From the cell containing the given text, extract its center point as (X, Y) coordinate. 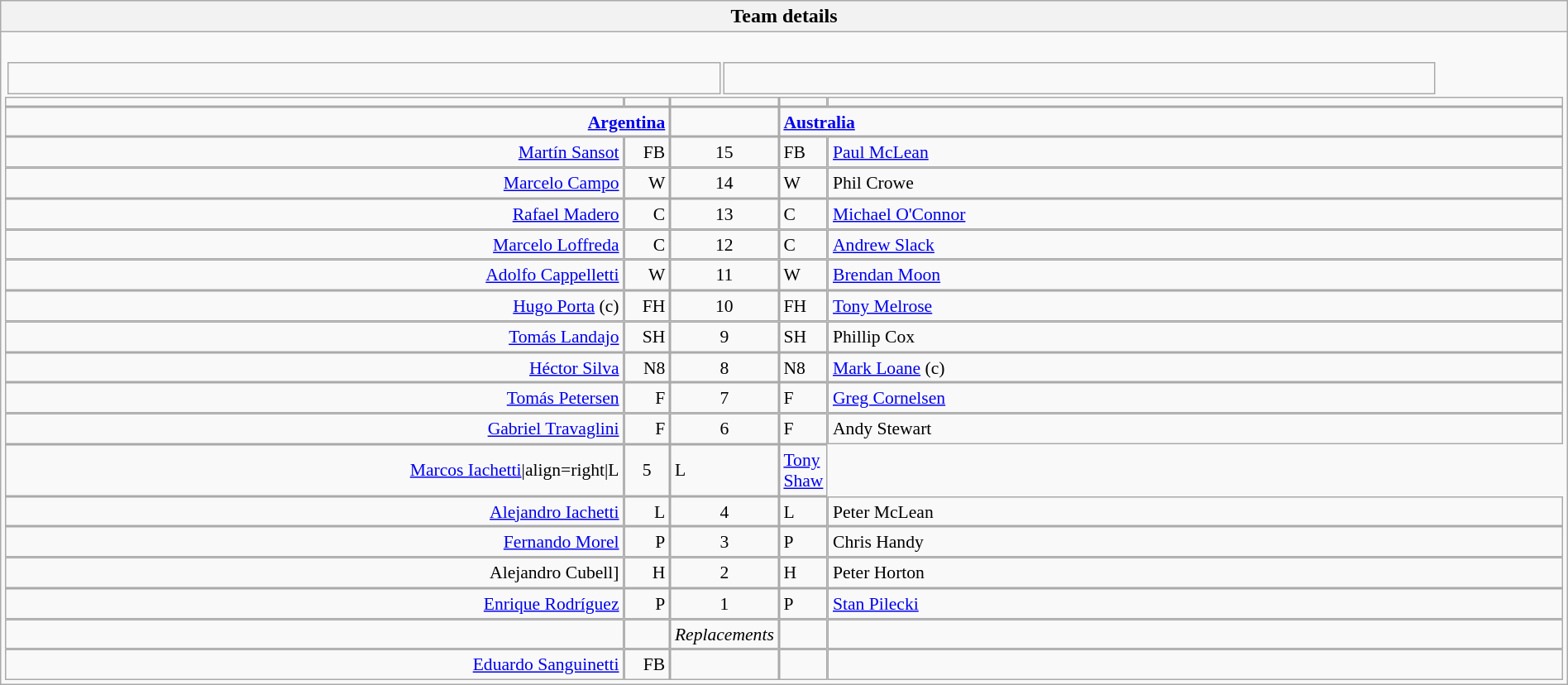
14 (724, 184)
Martín Sansot (314, 152)
Mark Loane (c) (1196, 367)
Replacements (724, 634)
Héctor Silva (314, 367)
Michael O'Connor (1196, 213)
Rafael Madero (314, 213)
8 (724, 367)
Phil Crowe (1196, 184)
Argentina (337, 122)
Brendan Moon (1196, 275)
10 (724, 306)
Andy Stewart (1196, 429)
Team details (784, 17)
Andrew Slack (1196, 245)
Eduardo Sanguinetti (314, 665)
15 (724, 152)
4 (724, 511)
11 (724, 275)
Gabriel Travaglini (314, 429)
Marcelo Campo (314, 184)
3 (724, 543)
1 (724, 604)
Alejandro Iachetti (314, 511)
2 (724, 572)
Peter Horton (1196, 572)
Paul McLean (1196, 152)
7 (724, 399)
Adolfo Cappelletti (314, 275)
13 (724, 213)
Alejandro Cubell] (314, 572)
Chris Handy (1196, 543)
Tomás Petersen (314, 399)
12 (724, 245)
Phillip Cox (1196, 336)
Tomás Landajo (314, 336)
6 (724, 429)
Enrique Rodríguez (314, 604)
Marcelo Loffreda (314, 245)
Fernando Morel (314, 543)
Tony Melrose (1196, 306)
Hugo Porta (c) (314, 306)
5 (647, 470)
9 (724, 336)
Marcos Iachetti|align=right|L (314, 470)
Australia (1171, 122)
Greg Cornelsen (1196, 399)
Peter McLean (1196, 511)
Stan Pilecki (1196, 604)
Tony Shaw (804, 470)
